Detect which cell encompasses the target text, then output its (x, y) center coordinate. 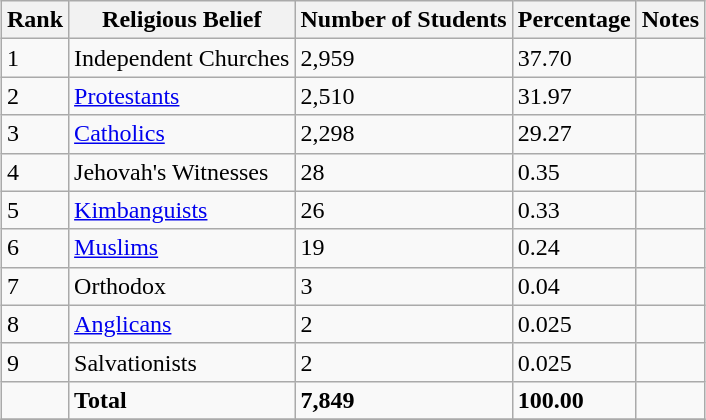
Muslims (182, 248)
Total (182, 400)
7,849 (404, 400)
Kimbanguists (182, 210)
37.70 (574, 58)
31.97 (574, 96)
9 (34, 362)
29.27 (574, 134)
0.24 (574, 248)
Protestants (182, 96)
Number of Students (404, 20)
26 (404, 210)
28 (404, 172)
Religious Belief (182, 20)
0.33 (574, 210)
Jehovah's Witnesses (182, 172)
2,510 (404, 96)
0.04 (574, 286)
19 (404, 248)
100.00 (574, 400)
Percentage (574, 20)
0.35 (574, 172)
2,959 (404, 58)
6 (34, 248)
Independent Churches (182, 58)
Salvationists (182, 362)
7 (34, 286)
8 (34, 324)
Catholics (182, 134)
Orthodox (182, 286)
1 (34, 58)
Rank (34, 20)
4 (34, 172)
Notes (670, 20)
2,298 (404, 134)
Anglicans (182, 324)
5 (34, 210)
